Scan for the cell matching the given text and deliver its [x, y] coordinate at center. 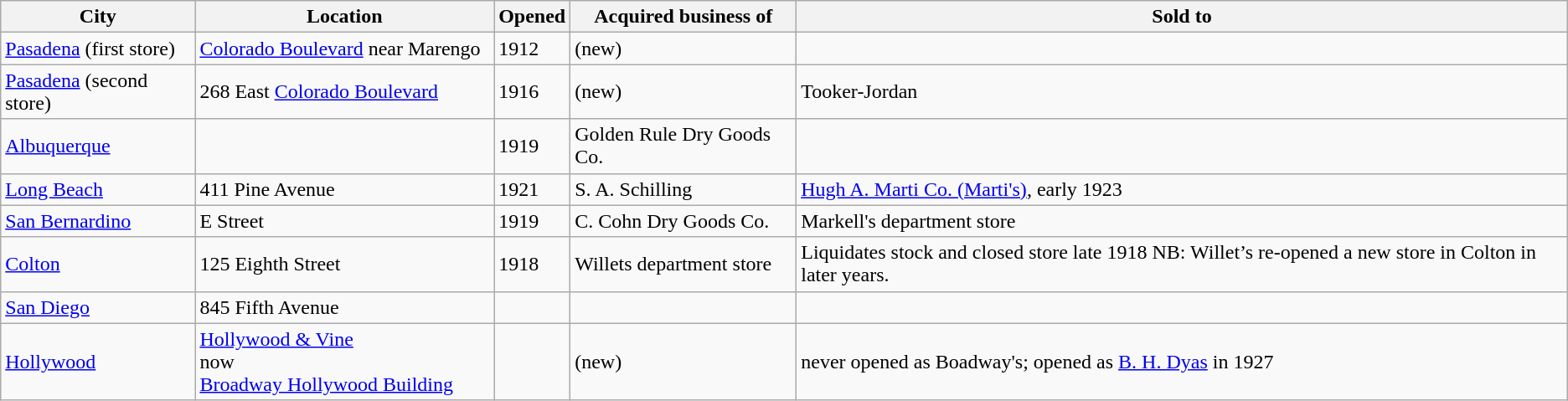
Location [345, 17]
Tooker-Jordan [1183, 92]
Markell's department store [1183, 221]
Liquidates stock and closed store late 1918 NB: Willet’s re-opened a new store in Colton in later years. [1183, 265]
Acquired business of [683, 17]
268 East Colorado Boulevard [345, 92]
San Diego [98, 307]
Pasadena (second store) [98, 92]
Golden Rule Dry Goods Co. [683, 146]
C. Cohn Dry Goods Co. [683, 221]
1921 [533, 189]
City [98, 17]
Hollywood & Vinenow Broadway Hollywood Building [345, 362]
Willets department store [683, 265]
1918 [533, 265]
never opened as Boadway's; opened as B. H. Dyas in 1927 [1183, 362]
125 Eighth Street [345, 265]
Sold to [1183, 17]
411 Pine Avenue [345, 189]
S. A. Schilling [683, 189]
E Street [345, 221]
Colton [98, 265]
1912 [533, 49]
San Bernardino [98, 221]
Hugh A. Marti Co. (Marti's), early 1923 [1183, 189]
Albuquerque [98, 146]
Hollywood [98, 362]
Long Beach [98, 189]
Colorado Boulevard near Marengo [345, 49]
Pasadena (first store) [98, 49]
1916 [533, 92]
845 Fifth Avenue [345, 307]
Opened [533, 17]
